Return the [X, Y] coordinate for the center point of the cell that contains the specified text.  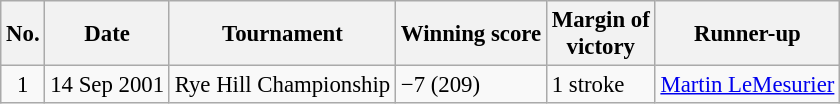
14 Sep 2001 [107, 85]
Winning score [472, 34]
Margin ofvictory [600, 34]
Rye Hill Championship [282, 85]
Tournament [282, 34]
1 [23, 85]
1 stroke [600, 85]
Runner-up [748, 34]
−7 (209) [472, 85]
Martin LeMesurier [748, 85]
Date [107, 34]
No. [23, 34]
